From the cell containing the given text, extract its center point as [x, y] coordinate. 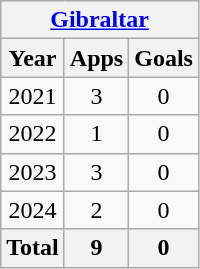
2023 [33, 172]
Year [33, 58]
2024 [33, 210]
2 [96, 210]
Total [33, 248]
Goals [164, 58]
9 [96, 248]
2022 [33, 134]
2021 [33, 96]
Gibraltar [100, 20]
1 [96, 134]
Apps [96, 58]
